Return the (X, Y) coordinate for the center point of the cell that contains the specified text.  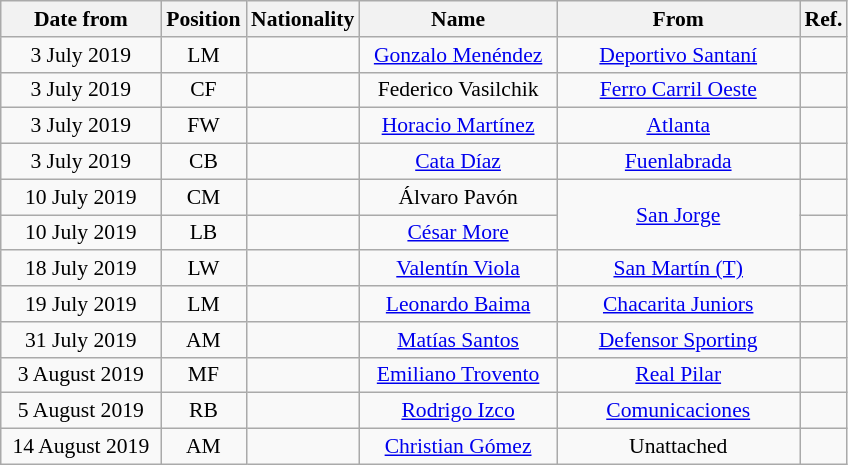
Nationality (302, 19)
18 July 2019 (81, 269)
Chacarita Juniors (678, 304)
Álvaro Pavón (458, 197)
Fuenlabrada (678, 162)
Deportivo Santaní (678, 55)
Christian Gómez (458, 447)
Ref. (824, 19)
5 August 2019 (81, 411)
Unattached (678, 447)
Valentín Viola (458, 269)
LW (204, 269)
Real Pilar (678, 375)
Matías Santos (458, 340)
Gonzalo Menéndez (458, 55)
Comunicaciones (678, 411)
31 July 2019 (81, 340)
19 July 2019 (81, 304)
San Jorge (678, 214)
Atlanta (678, 126)
CB (204, 162)
San Martín (T) (678, 269)
MF (204, 375)
Cata Díaz (458, 162)
Position (204, 19)
Federico Vasilchik (458, 90)
Emiliano Trovento (458, 375)
3 August 2019 (81, 375)
From (678, 19)
Date from (81, 19)
CM (204, 197)
Horacio Martínez (458, 126)
Rodrigo Izco (458, 411)
Defensor Sporting (678, 340)
Leonardo Baima (458, 304)
Ferro Carril Oeste (678, 90)
CF (204, 90)
Name (458, 19)
FW (204, 126)
LB (204, 233)
14 August 2019 (81, 447)
RB (204, 411)
César More (458, 233)
